Pinpoint the cell where the given text exists, returning its [x, y] midpoint coordinate. 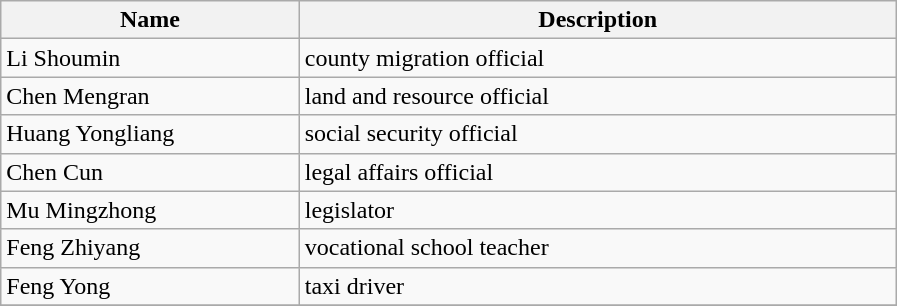
social security official [598, 134]
Feng Zhiyang [150, 248]
Chen Cun [150, 172]
legal affairs official [598, 172]
land and resource official [598, 96]
Mu Mingzhong [150, 210]
Description [598, 20]
Li Shoumin [150, 58]
vocational school teacher [598, 248]
taxi driver [598, 286]
county migration official [598, 58]
Feng Yong [150, 286]
Name [150, 20]
legislator [598, 210]
Chen Mengran [150, 96]
Huang Yongliang [150, 134]
